For the text-containing cell, return its midpoint in (X, Y) coordinate format. 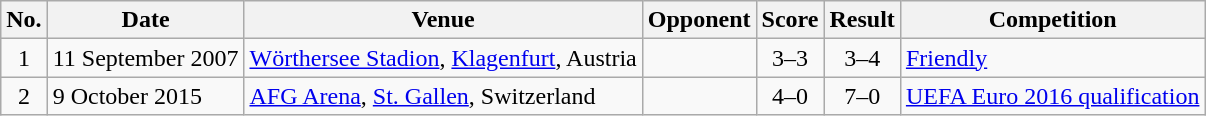
AFG Arena, St. Gallen, Switzerland (443, 96)
Friendly (1052, 58)
Result (862, 20)
3–4 (862, 58)
Wörthersee Stadion, Klagenfurt, Austria (443, 58)
1 (24, 58)
Venue (443, 20)
7–0 (862, 96)
Competition (1052, 20)
No. (24, 20)
11 September 2007 (146, 58)
Date (146, 20)
9 October 2015 (146, 96)
4–0 (790, 96)
Score (790, 20)
Opponent (699, 20)
2 (24, 96)
3–3 (790, 58)
UEFA Euro 2016 qualification (1052, 96)
